Find where the given text appears and provide that cell's center as [x, y] coordinate. 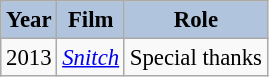
Role [196, 20]
2013 [29, 58]
Film [91, 20]
Special thanks [196, 58]
Snitch [91, 58]
Year [29, 20]
